Detect which cell encompasses the target text, then output its [X, Y] center coordinate. 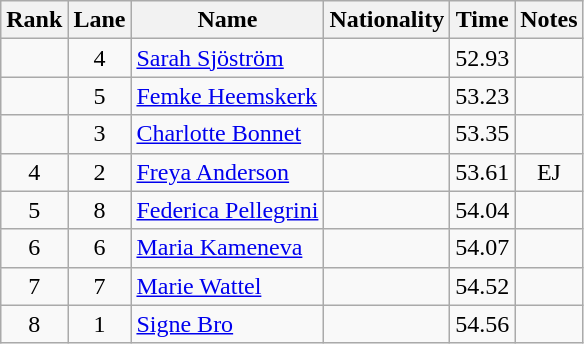
53.23 [482, 96]
Signe Bro [228, 324]
Lane [100, 20]
54.07 [482, 248]
Charlotte Bonnet [228, 134]
54.52 [482, 286]
3 [100, 134]
Freya Anderson [228, 172]
Maria Kameneva [228, 248]
Federica Pellegrini [228, 210]
53.61 [482, 172]
54.56 [482, 324]
53.35 [482, 134]
Name [228, 20]
Nationality [387, 20]
1 [100, 324]
52.93 [482, 58]
EJ [549, 172]
Marie Wattel [228, 286]
54.04 [482, 210]
2 [100, 172]
Femke Heemskerk [228, 96]
Rank [34, 20]
Notes [549, 20]
Time [482, 20]
Sarah Sjöström [228, 58]
